For the text-containing cell, return its midpoint in (X, Y) coordinate format. 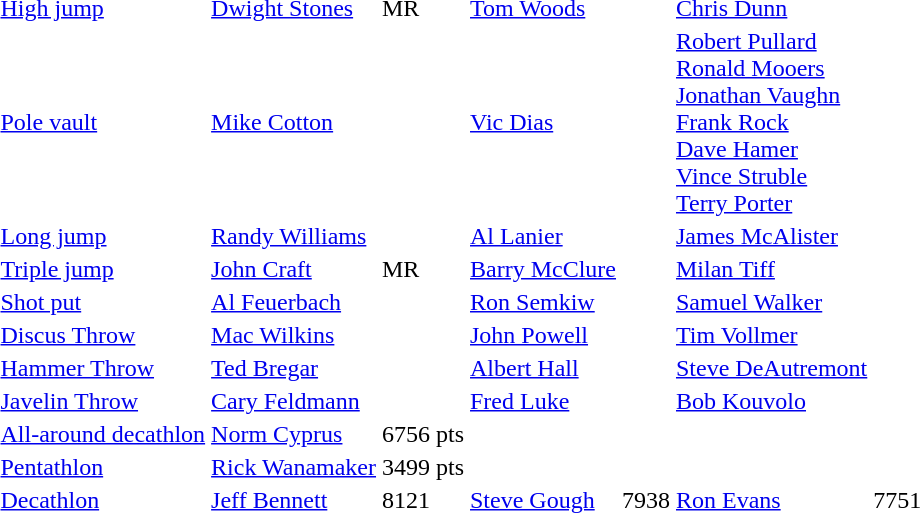
Al Feuerbach (294, 302)
3499 pts (424, 467)
Randy Williams (294, 236)
Mac Wilkins (294, 335)
John Powell (544, 335)
Cary Feldmann (294, 401)
Rick Wanamaker (294, 467)
Robert PullardRonald MooersJonathan VaughnFrank RockDave HamerVince StrubleTerry Porter (771, 122)
Ron Semkiw (544, 302)
Samuel Walker (771, 302)
Albert Hall (544, 368)
John Craft (294, 269)
Fred Luke (544, 401)
Tim Vollmer (771, 335)
Milan Tiff (771, 269)
James McAlister (771, 236)
Barry McClure (544, 269)
6756 pts (424, 434)
Ted Bregar (294, 368)
Bob Kouvolo (771, 401)
MR (424, 269)
Al Lanier (544, 236)
Vic Dias (544, 122)
Steve DeAutremont (771, 368)
Norm Cyprus (294, 434)
Mike Cotton (294, 122)
